Determine the (X, Y) coordinate at the center of the cell enclosing the given text.  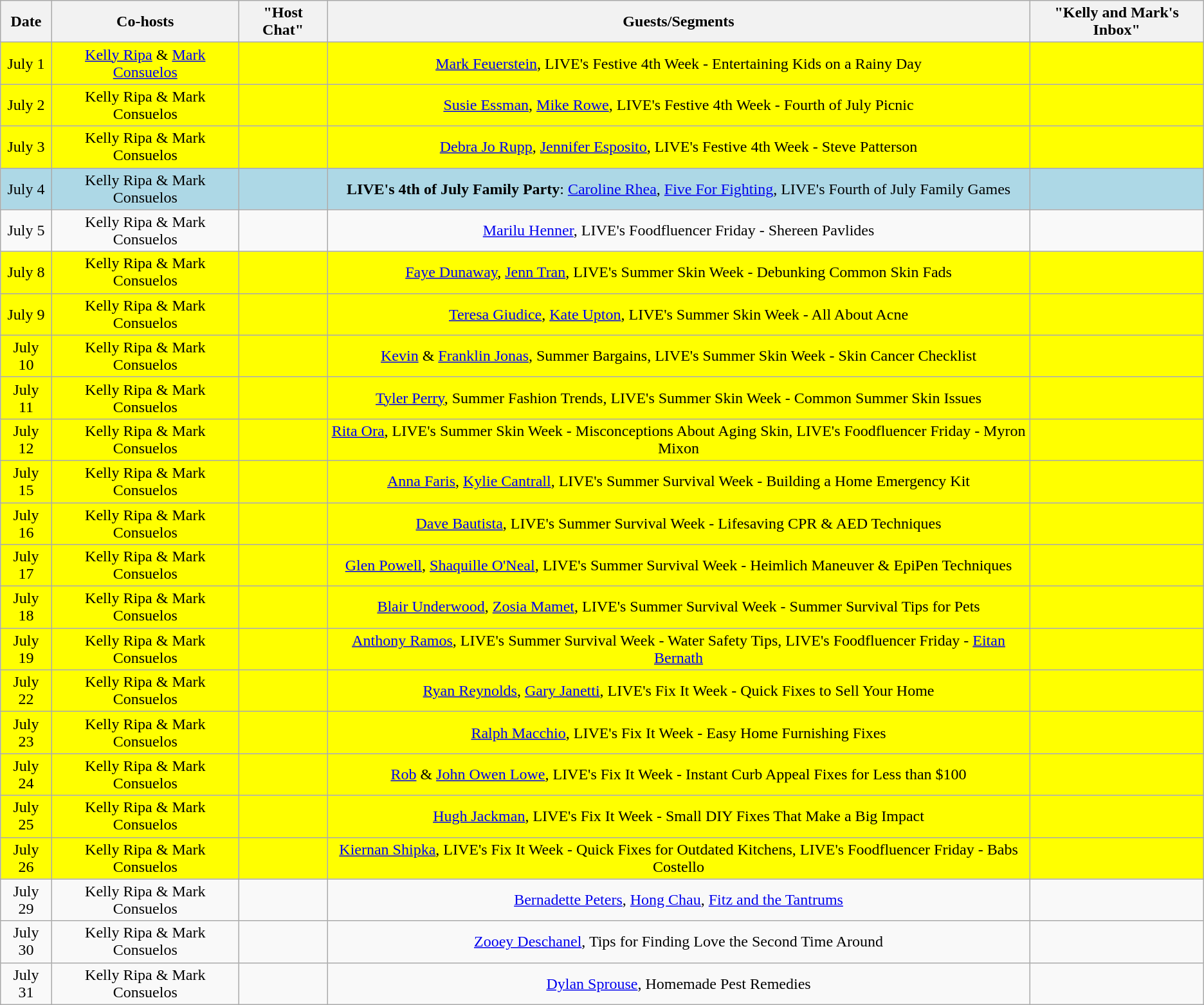
July 9 (26, 314)
July 26 (26, 858)
Glen Powell, Shaquille O'Neal, LIVE's Summer Survival Week - Heimlich Maneuver & EpiPen Techniques (679, 566)
July 10 (26, 356)
Rita Ora, LIVE's Summer Skin Week - Misconceptions About Aging Skin, LIVE's Foodfluencer Friday - Myron Mixon (679, 440)
July 1 (26, 63)
July 4 (26, 189)
Kiernan Shipka, LIVE's Fix It Week - Quick Fixes for Outdated Kitchens, LIVE's Foodfluencer Friday - Babs Costello (679, 858)
Anna Faris, Kylie Cantrall, LIVE's Summer Survival Week - Building a Home Emergency Kit (679, 481)
"Host Chat" (283, 22)
Ryan Reynolds, Gary Janetti, LIVE's Fix It Week - Quick Fixes to Sell Your Home (679, 691)
July 16 (26, 523)
July 11 (26, 397)
LIVE's 4th of July Family Party: Caroline Rhea, Five For Fighting, LIVE's Fourth of July Family Games (679, 189)
July 15 (26, 481)
Kevin & Franklin Jonas, Summer Bargains, LIVE's Summer Skin Week - Skin Cancer Checklist (679, 356)
Ralph Macchio, LIVE's Fix It Week - Easy Home Furnishing Fixes (679, 733)
"Kelly and Mark's Inbox" (1117, 22)
July 2 (26, 105)
Faye Dunaway, Jenn Tran, LIVE's Summer Skin Week - Debunking Common Skin Fads (679, 273)
Teresa Giudice, Kate Upton, LIVE's Summer Skin Week - All About Acne (679, 314)
July 25 (26, 817)
Zooey Deschanel, Tips for Finding Love the Second Time Around (679, 941)
Susie Essman, Mike Rowe, LIVE's Festive 4th Week - Fourth of July Picnic (679, 105)
July 23 (26, 733)
Guests/Segments (679, 22)
July 31 (26, 984)
Blair Underwood, Zosia Mamet, LIVE's Summer Survival Week - Summer Survival Tips for Pets (679, 607)
Marilu Henner, LIVE's Foodfluencer Friday - Shereen Pavlides (679, 230)
Co-hosts (145, 22)
Bernadette Peters, Hong Chau, Fitz and the Tantrums (679, 900)
Rob & John Owen Lowe, LIVE's Fix It Week - Instant Curb Appeal Fixes for Less than $100 (679, 774)
July 17 (26, 566)
July 19 (26, 649)
Mark Feuerstein, LIVE's Festive 4th Week - Entertaining Kids on a Rainy Day (679, 63)
July 22 (26, 691)
July 5 (26, 230)
Dave Bautista, LIVE's Summer Survival Week - Lifesaving CPR & AED Techniques (679, 523)
July 3 (26, 147)
Debra Jo Rupp, Jennifer Esposito, LIVE's Festive 4th Week - Steve Patterson (679, 147)
Dylan Sprouse, Homemade Pest Remedies (679, 984)
July 29 (26, 900)
July 30 (26, 941)
Tyler Perry, Summer Fashion Trends, LIVE's Summer Skin Week - Common Summer Skin Issues (679, 397)
July 18 (26, 607)
July 24 (26, 774)
July 8 (26, 273)
July 12 (26, 440)
Date (26, 22)
Anthony Ramos, LIVE's Summer Survival Week - Water Safety Tips, LIVE's Foodfluencer Friday - Eitan Bernath (679, 649)
Hugh Jackman, LIVE's Fix It Week - Small DIY Fixes That Make a Big Impact (679, 817)
